Capture the cell that displays the provided text and extract its [x, y] central coordinate. 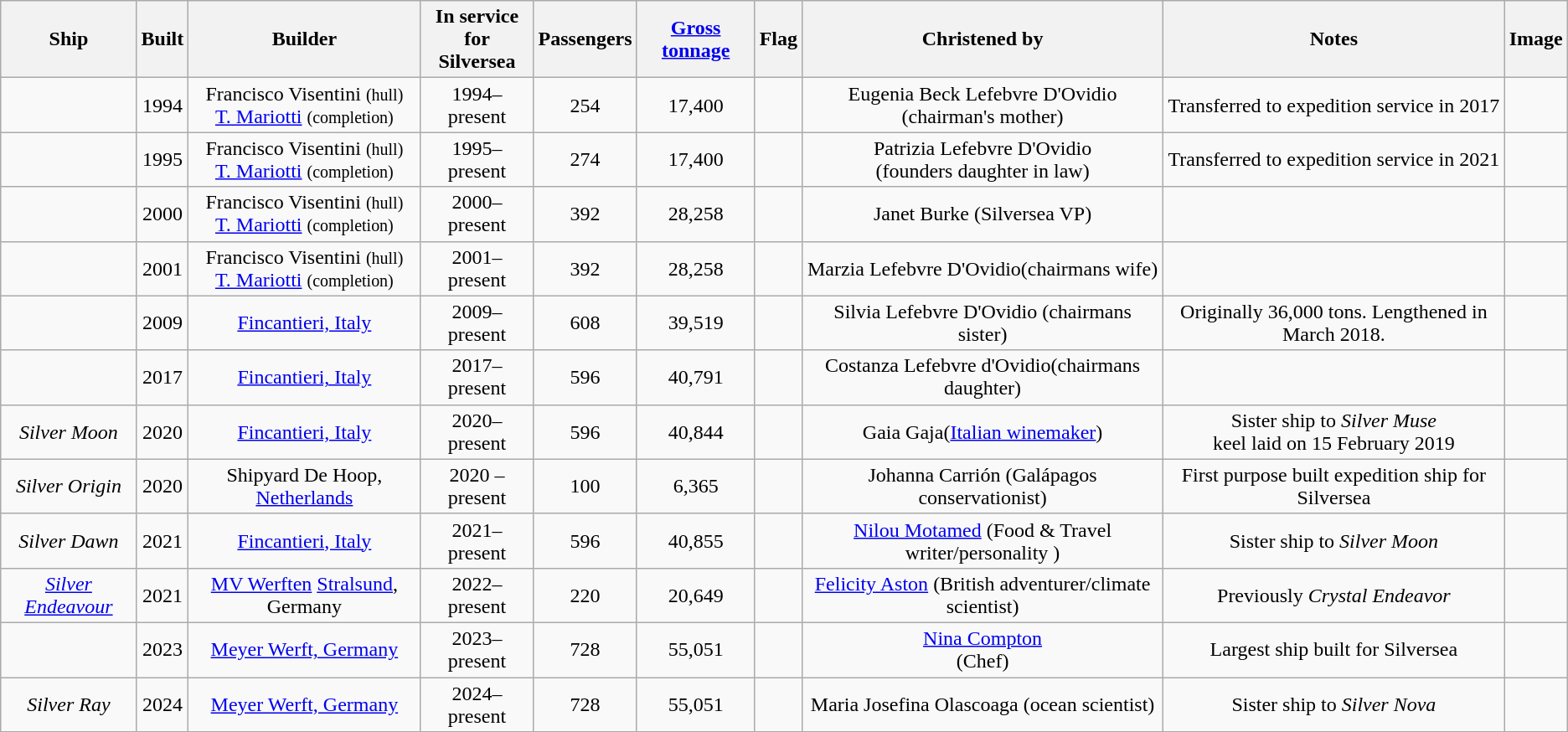
Gaia Gaja(Italian winemaker) [983, 432]
Notes [1333, 39]
Transferred to expedition service in 2021 [1333, 159]
Sister ship to Silver Nova [1333, 704]
2024 [162, 704]
Flag [778, 39]
Costanza Lefebvre d'Ovidio(chairmans daughter) [983, 377]
20,649 [695, 595]
Silver Endeavour [69, 595]
Image [1536, 39]
2024–present [477, 704]
2000–present [477, 214]
100 [585, 486]
Ship [69, 39]
Builder [305, 39]
Originally 36,000 tons. Lengthened in March 2018. [1333, 323]
Janet Burke (Silversea VP) [983, 214]
Silvia Lefebvre D'Ovidio (chairmans sister) [983, 323]
1994 [162, 106]
Shipyard De Hoop, Netherlands [305, 486]
Eugenia Beck Lefebvre D'Ovidio(chairman's mother) [983, 106]
39,519 [695, 323]
Nilou Motamed (Food & Travel writer/personality ) [983, 541]
Silver Ray [69, 704]
2022–present [477, 595]
First purpose built expedition ship for Silversea [1333, 486]
Built [162, 39]
1995 [162, 159]
2023 [162, 650]
2017–present [477, 377]
Silver Moon [69, 432]
608 [585, 323]
Sister ship to Silver Moon [1333, 541]
6,365 [695, 486]
2023–present [477, 650]
Silver Dawn [69, 541]
274 [585, 159]
Johanna Carrión (Galápagos conservationist) [983, 486]
MV Werften Stralsund, Germany [305, 595]
2017 [162, 377]
Transferred to expedition service in 2017 [1333, 106]
Marzia Lefebvre D'Ovidio(chairmans wife) [983, 268]
220 [585, 595]
2009 [162, 323]
2001–present [477, 268]
2020–present [477, 432]
40,844 [695, 432]
2020 –present [477, 486]
Silver Origin [69, 486]
Passengers [585, 39]
Nina Compton(Chef) [983, 650]
Christened by [983, 39]
1994–present [477, 106]
2021–present [477, 541]
Patrizia Lefebvre D'Ovidio(founders daughter in law) [983, 159]
Largest ship built for Silversea [1333, 650]
In service for Silversea [477, 39]
254 [585, 106]
Previously Crystal Endeavor [1333, 595]
Felicity Aston (British adventurer/climate scientist) [983, 595]
2000 [162, 214]
40,855 [695, 541]
Maria Josefina Olascoaga (ocean scientist) [983, 704]
40,791 [695, 377]
Gross tonnage [695, 39]
2009–present [477, 323]
1995– present [477, 159]
Sister ship to Silver Musekeel laid on 15 February 2019 [1333, 432]
2001 [162, 268]
